Determine the (x, y) coordinate at the center of the cell enclosing the given text.  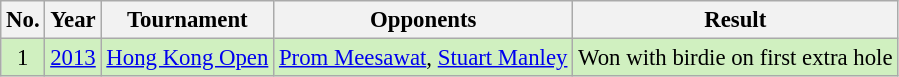
Year (73, 20)
Hong Kong Open (188, 58)
No. (23, 20)
Opponents (424, 20)
Prom Meesawat, Stuart Manley (424, 58)
2013 (73, 58)
Result (736, 20)
Tournament (188, 20)
1 (23, 58)
Won with birdie on first extra hole (736, 58)
